Return the (x, y) coordinate for the center point of the cell that contains the specified text.  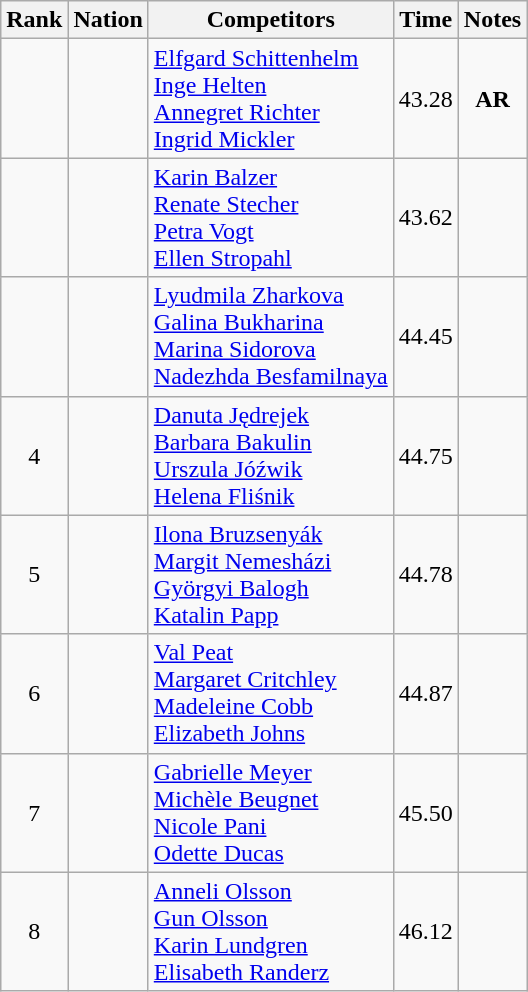
44.45 (426, 336)
44.87 (426, 694)
45.50 (426, 812)
44.75 (426, 456)
Karin BalzerRenate StecherPetra VogtEllen Stropahl (270, 218)
43.62 (426, 218)
Time (426, 20)
4 (34, 456)
Danuta JędrejekBarbara BakulinUrszula JóźwikHelena Fliśnik (270, 456)
AR (492, 98)
6 (34, 694)
Val PeatMargaret CritchleyMadeleine CobbElizabeth Johns (270, 694)
5 (34, 574)
Lyudmila ZharkovaGalina BukharinaMarina SidorovaNadezhda Besfamilnaya (270, 336)
Gabrielle MeyerMichèle BeugnetNicole PaniOdette Ducas (270, 812)
Ilona BruzsenyákMargit NemesháziGyörgyi BaloghKatalin Papp (270, 574)
Notes (492, 20)
Nation (108, 20)
7 (34, 812)
Competitors (270, 20)
44.78 (426, 574)
Rank (34, 20)
8 (34, 932)
46.12 (426, 932)
Elfgard SchittenhelmInge HeltenAnnegret RichterIngrid Mickler (270, 98)
43.28 (426, 98)
Anneli OlssonGun OlssonKarin LundgrenElisabeth Randerz (270, 932)
